Determine the (x, y) coordinate at the center of the cell enclosing the given text.  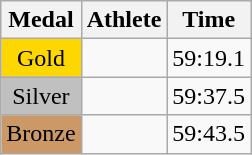
Silver (41, 96)
59:37.5 (209, 96)
Athlete (124, 20)
Time (209, 20)
Bronze (41, 134)
59:43.5 (209, 134)
59:19.1 (209, 58)
Gold (41, 58)
Medal (41, 20)
